Locate the cell with the specified text and output its [X, Y] center coordinate. 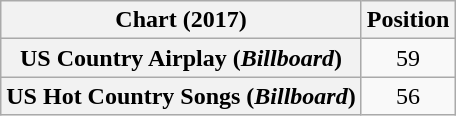
US Country Airplay (Billboard) [181, 58]
Position [408, 20]
US Hot Country Songs (Billboard) [181, 96]
Chart (2017) [181, 20]
59 [408, 58]
56 [408, 96]
